Return (x, y) of the center of cell containing provided text 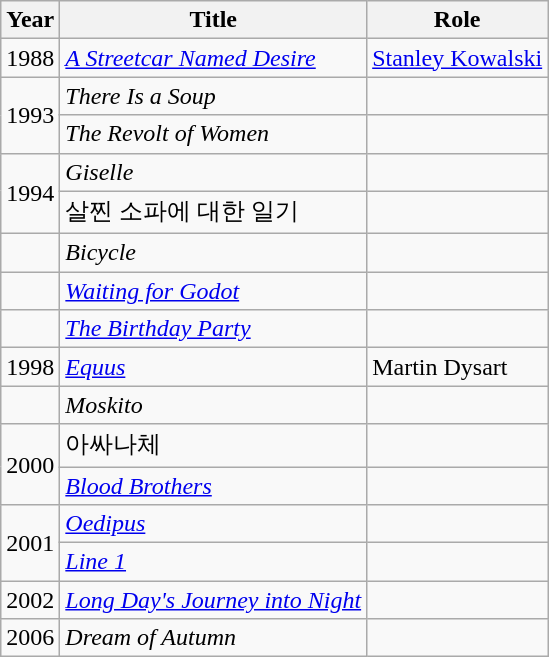
Long Day's Journey into Night (214, 600)
1993 (30, 115)
Stanley Kowalski (458, 58)
Bicycle (214, 253)
Martin Dysart (458, 367)
There Is a Soup (214, 96)
Equus (214, 367)
아싸나체 (214, 446)
2002 (30, 600)
Line 1 (214, 562)
2006 (30, 638)
Giselle (214, 172)
Year (30, 20)
2000 (30, 464)
Role (458, 20)
2001 (30, 543)
The Birthday Party (214, 329)
Title (214, 20)
Oedipus (214, 524)
살찐 소파에 대한 일기 (214, 212)
The Revolt of Women (214, 134)
1998 (30, 367)
1994 (30, 194)
A Streetcar Named Desire (214, 58)
Moskito (214, 405)
1988 (30, 58)
Blood Brothers (214, 485)
Dream of Autumn (214, 638)
Waiting for Godot (214, 291)
